Identify which cell holds the provided text, then report its (X, Y) central coordinate. 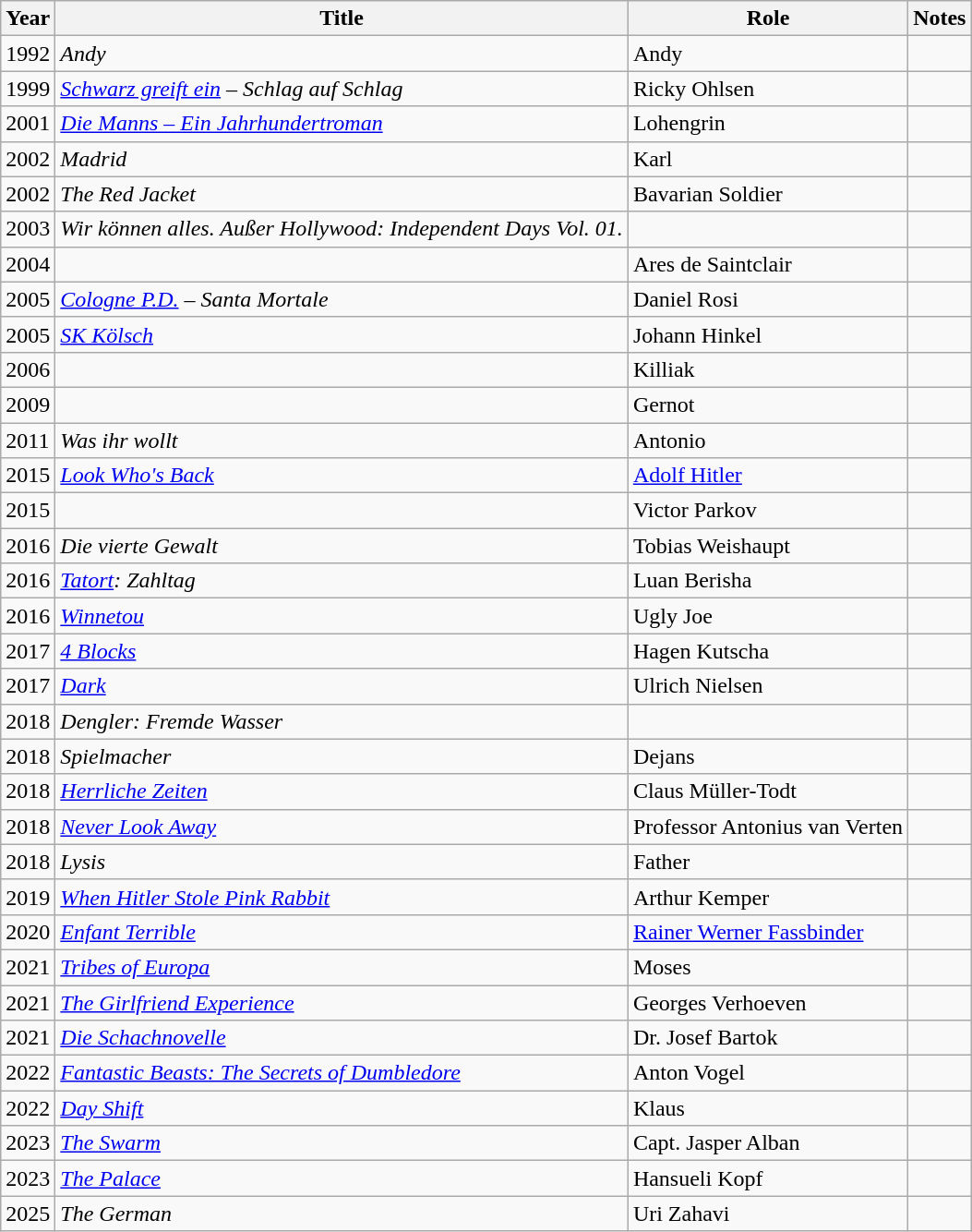
Never Look Away (342, 827)
Tribes of Europa (342, 967)
Dejans (768, 756)
Wir können alles. Außer Hollywood: Independent Days Vol. 01. (342, 229)
Notes (940, 18)
Antonio (768, 441)
The Girlfriend Experience (342, 1002)
Ricky Ohlsen (768, 89)
The Swarm (342, 1143)
Cologne P.D. – Santa Mortale (342, 299)
Adolf Hitler (768, 476)
Ulrich Nielsen (768, 686)
The Palace (342, 1178)
Father (768, 862)
Dr. Josef Bartok (768, 1038)
Hansueli Kopf (768, 1178)
Ares de Saintclair (768, 264)
Enfant Terrible (342, 932)
Spielmacher (342, 756)
Daniel Rosi (768, 299)
Gernot (768, 405)
Victor Parkov (768, 511)
Was ihr wollt (342, 441)
Die Schachnovelle (342, 1038)
4 Blocks (342, 651)
Die vierte Gewalt (342, 546)
Die Manns – Ein Jahrhundertroman (342, 124)
Luan Berisha (768, 581)
Year (28, 18)
2009 (28, 405)
Title (342, 18)
Tobias Weishaupt (768, 546)
Anton Vogel (768, 1073)
Moses (768, 967)
2011 (28, 441)
Professor Antonius van Verten (768, 827)
1999 (28, 89)
When Hitler Stole Pink Rabbit (342, 897)
Look Who's Back (342, 476)
2004 (28, 264)
Claus Müller-Todt (768, 791)
Ugly Joe (768, 616)
Lysis (342, 862)
The Red Jacket (342, 194)
Uri Zahavi (768, 1214)
2025 (28, 1214)
Georges Verhoeven (768, 1002)
2001 (28, 124)
Johann Hinkel (768, 334)
Tatort: Zahltag (342, 581)
2019 (28, 897)
1992 (28, 54)
Hagen Kutscha (768, 651)
Capt. Jasper Alban (768, 1143)
Dark (342, 686)
2003 (28, 229)
Arthur Kemper (768, 897)
Herrliche Zeiten (342, 791)
Killiak (768, 369)
Madrid (342, 159)
Fantastic Beasts: The Secrets of Dumbledore (342, 1073)
Role (768, 18)
Dengler: Fremde Wasser (342, 721)
Lohengrin (768, 124)
Karl (768, 159)
Klaus (768, 1108)
2020 (28, 932)
Schwarz greift ein – Schlag auf Schlag (342, 89)
The German (342, 1214)
2006 (28, 369)
SK Kölsch (342, 334)
Day Shift (342, 1108)
Rainer Werner Fassbinder (768, 932)
Winnetou (342, 616)
Bavarian Soldier (768, 194)
